Provide the [x, y] coordinate of the cell's center where the given text is located.  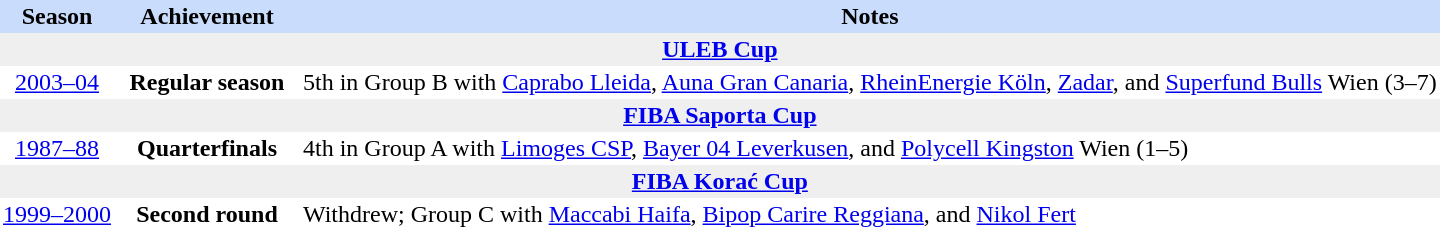
Season [57, 16]
1987–88 [57, 148]
Quarterfinals [207, 148]
ULEB Cup [720, 50]
Regular season [207, 82]
FIBA Saporta Cup [720, 116]
Notes [870, 16]
4th in Group A with Limoges CSP, Bayer 04 Leverkusen, and Polycell Kingston Wien (1–5) [870, 148]
5th in Group B with Caprabo Lleida, Auna Gran Canaria, RheinEnergie Köln, Zadar, and Superfund Bulls Wien (3–7) [870, 82]
2003–04 [57, 82]
FIBA Korać Cup [720, 182]
Achievement [207, 16]
